From the cell containing the given text, extract its center point as (x, y) coordinate. 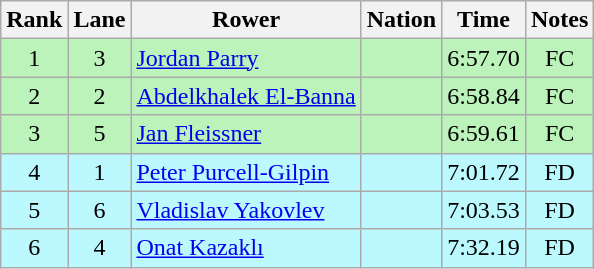
Onat Kazaklı (246, 248)
Rank (34, 20)
Jordan Parry (246, 58)
Peter Purcell-Gilpin (246, 172)
6:57.70 (484, 58)
Nation (401, 20)
Jan Fleissner (246, 134)
7:01.72 (484, 172)
Notes (559, 20)
6:59.61 (484, 134)
Time (484, 20)
7:03.53 (484, 210)
Abdelkhalek El-Banna (246, 96)
7:32.19 (484, 248)
Lane (100, 20)
6:58.84 (484, 96)
Vladislav Yakovlev (246, 210)
Rower (246, 20)
